Output the [x, y] coordinate of the center of the cell containing the given text.  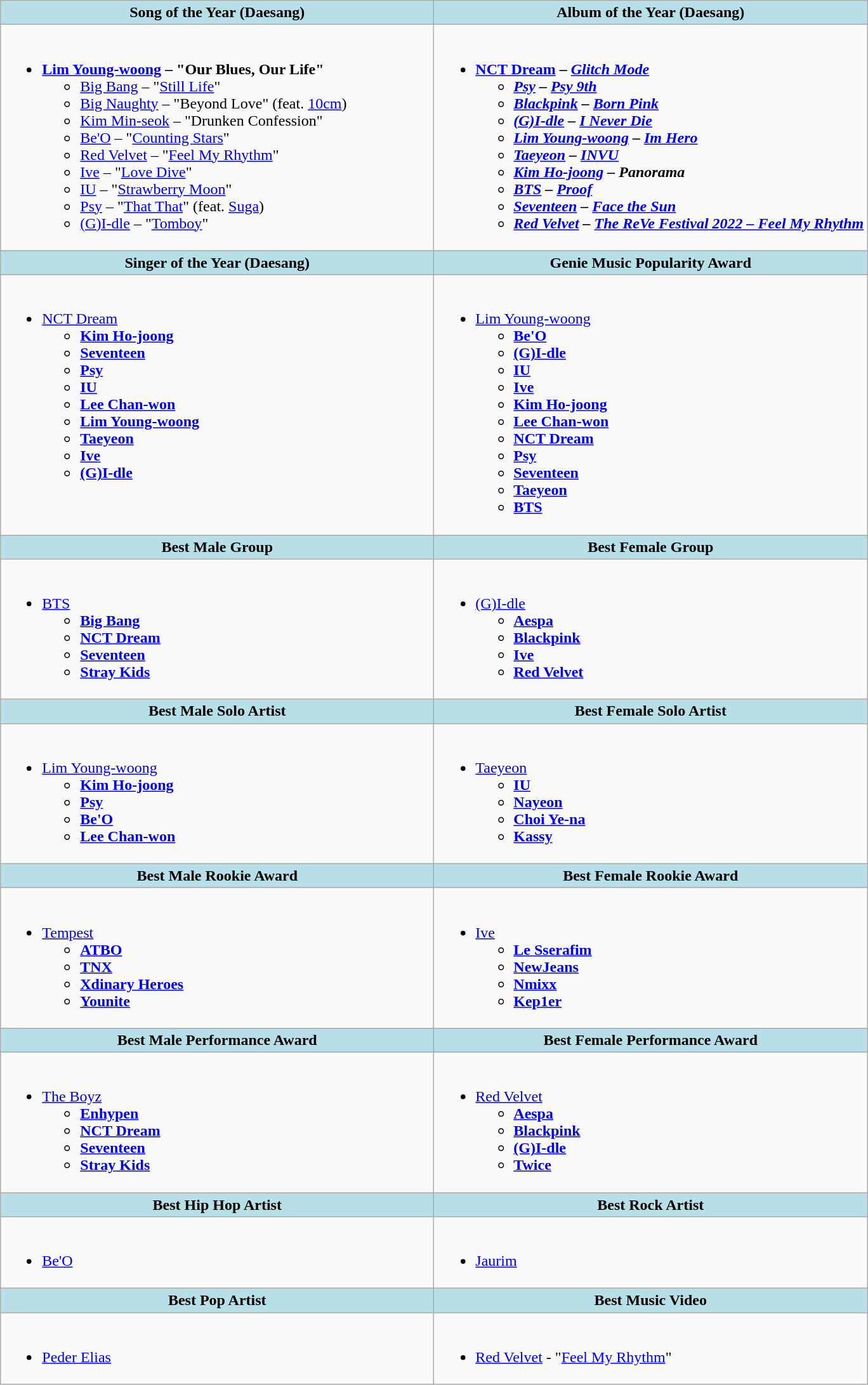
IveLe SserafimNewJeansNmixxKep1er [651, 958]
Best Female Group [651, 547]
Jaurim [651, 1252]
Best Music Video [651, 1301]
Best Female Solo Artist [651, 711]
Best Male Group [217, 547]
Best Female Performance Award [651, 1040]
Red Velvet - "Feel My Rhythm" [651, 1349]
TempestATBOTNXXdinary HeroesYounite [217, 958]
Lim Young-woongKim Ho-joongPsyBe'OLee Chan-won [217, 793]
The BoyzEnhypenNCT DreamSeventeenStray Kids [217, 1122]
Genie Music Popularity Award [651, 263]
Red VelvetAespaBlackpink(G)I-dleTwice [651, 1122]
Best Female Rookie Award [651, 876]
Best Male Rookie Award [217, 876]
Song of the Year (Daesang) [217, 13]
Best Rock Artist [651, 1205]
Lim Young-woongBe'O(G)I-dleIUIveKim Ho-joongLee Chan-wonNCT DreamPsySeventeenTaeyeonBTS [651, 405]
Peder Elias [217, 1349]
Best Male Solo Artist [217, 711]
Best Pop Artist [217, 1301]
(G)I-dleAespaBlackpinkIveRed Velvet [651, 629]
TaeyeonIUNayeonChoi Ye-naKassy [651, 793]
Be'O [217, 1252]
Best Male Performance Award [217, 1040]
Singer of the Year (Daesang) [217, 263]
BTSBig BangNCT DreamSeventeenStray Kids [217, 629]
Best Hip Hop Artist [217, 1205]
NCT DreamKim Ho-joongSeventeenPsyIULee Chan-wonLim Young-woongTaeyeonIve(G)I-dle [217, 405]
Album of the Year (Daesang) [651, 13]
